Extract the [X, Y] coordinate from the center of the cell holding the provided text.  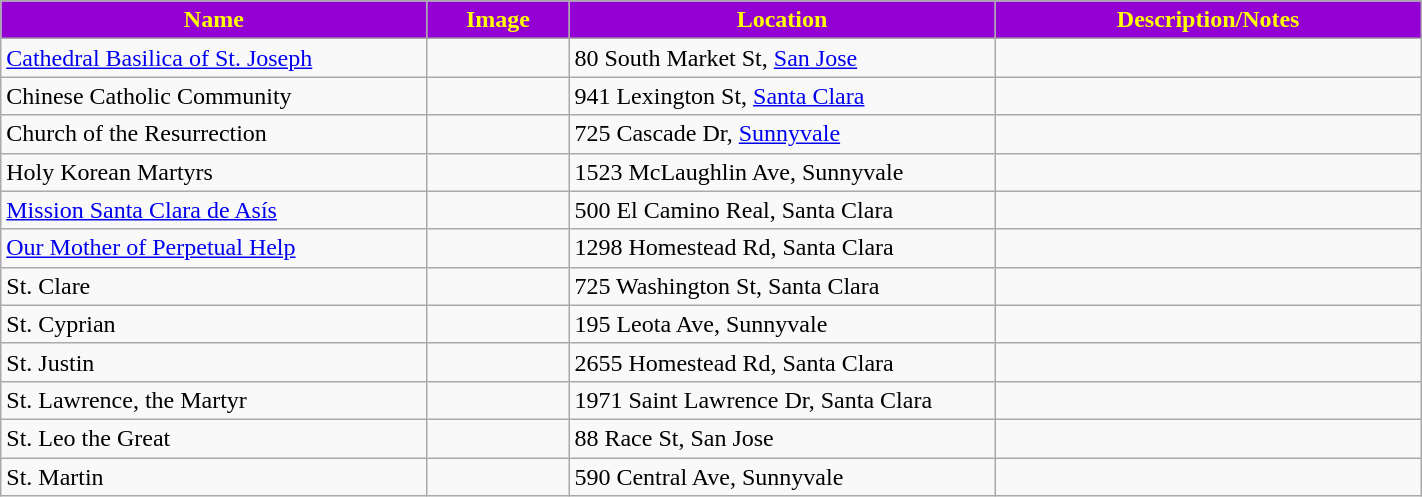
Image [498, 20]
Church of the Resurrection [214, 134]
80 South Market St, San Jose [782, 58]
Holy Korean Martyrs [214, 172]
St. Clare [214, 286]
St. Lawrence, the Martyr [214, 400]
725 Cascade Dr, Sunnyvale [782, 134]
Our Mother of Perpetual Help [214, 248]
St. Justin [214, 362]
1298 Homestead Rd, Santa Clara [782, 248]
941 Lexington St, Santa Clara [782, 96]
88 Race St, San Jose [782, 438]
1523 McLaughlin Ave, Sunnyvale [782, 172]
Chinese Catholic Community [214, 96]
2655 Homestead Rd, Santa Clara [782, 362]
195 Leota Ave, Sunnyvale [782, 324]
Cathedral Basilica of St. Joseph [214, 58]
1971 Saint Lawrence Dr, Santa Clara [782, 400]
590 Central Ave, Sunnyvale [782, 477]
St. Martin [214, 477]
Name [214, 20]
Mission Santa Clara de Asís [214, 210]
500 El Camino Real, Santa Clara [782, 210]
725 Washington St, Santa Clara [782, 286]
St. Cyprian [214, 324]
Location [782, 20]
St. Leo the Great [214, 438]
Description/Notes [1208, 20]
